Return [x, y] of the center of cell containing provided text 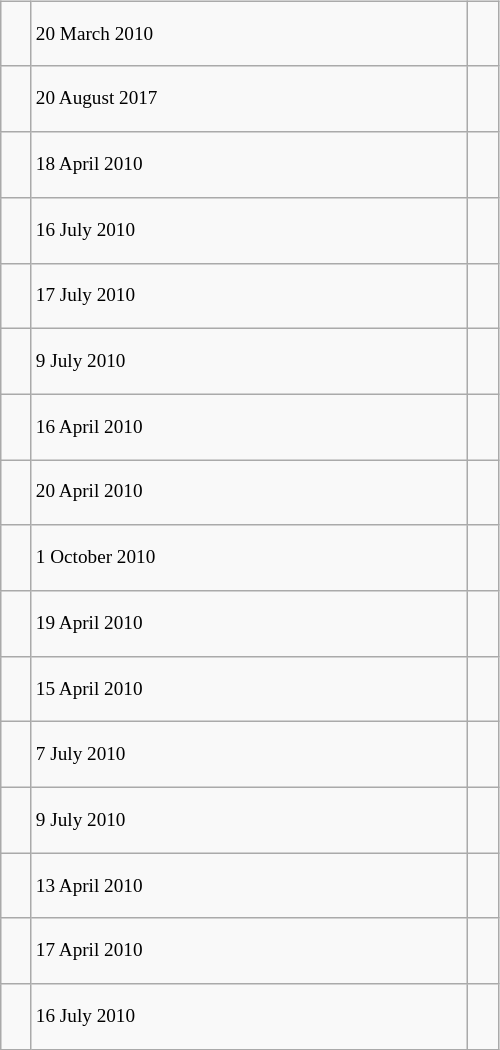
17 July 2010 [250, 296]
7 July 2010 [250, 755]
15 April 2010 [250, 689]
20 April 2010 [250, 493]
16 April 2010 [250, 427]
20 March 2010 [250, 34]
20 August 2017 [250, 99]
1 October 2010 [250, 558]
17 April 2010 [250, 951]
19 April 2010 [250, 624]
18 April 2010 [250, 165]
13 April 2010 [250, 886]
